For the text-containing cell, return its midpoint in (X, Y) coordinate format. 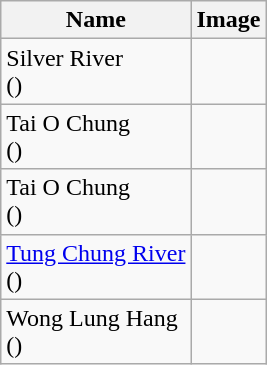
Silver River() (96, 72)
Tung Chung River() (96, 266)
Wong Lung Hang() (96, 332)
Name (96, 20)
Image (228, 20)
